For the text-containing cell, return its midpoint in (x, y) coordinate format. 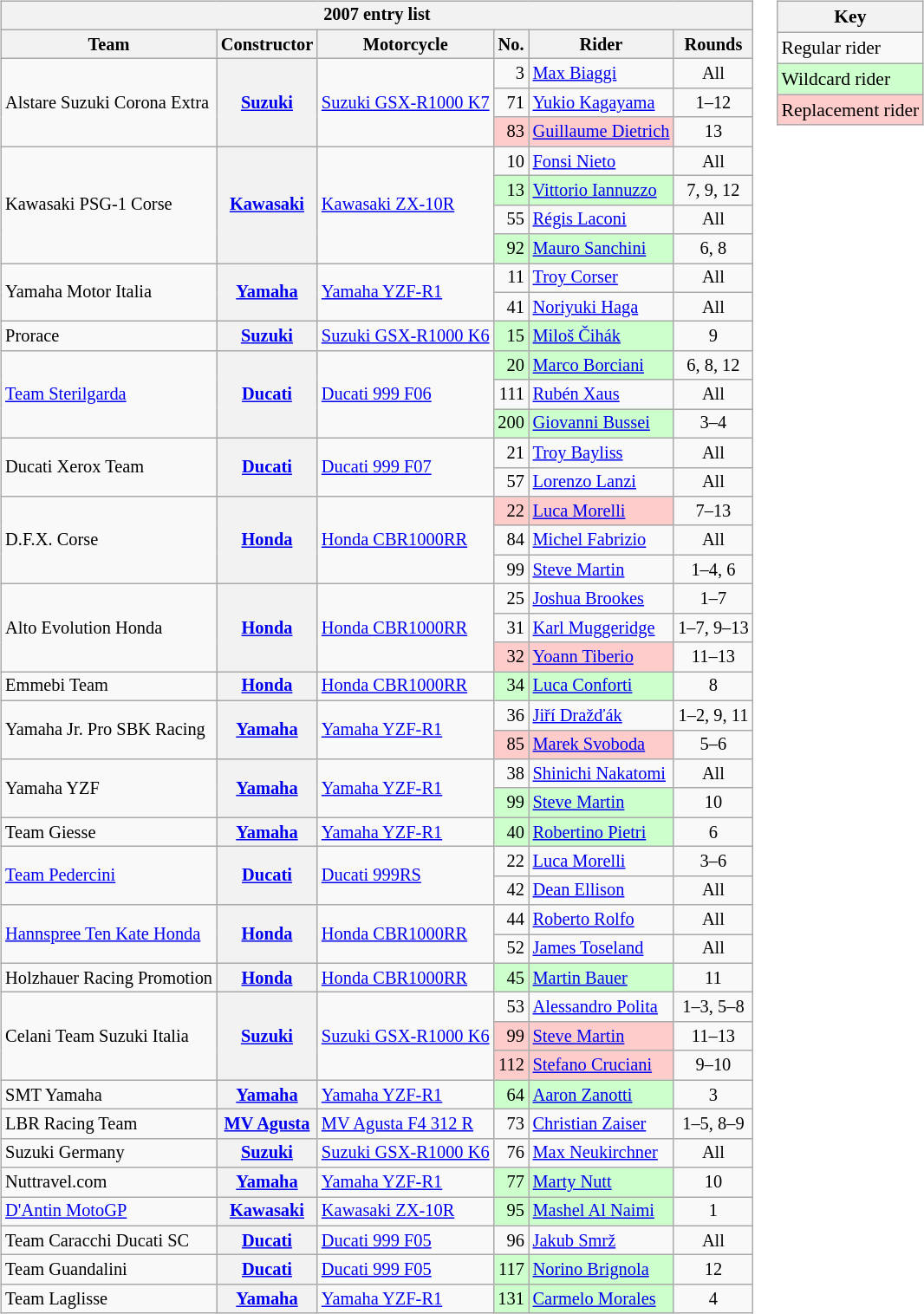
MV Agusta F4 312 R (406, 1124)
45 (511, 978)
Alto Evolution Honda (109, 628)
Marco Borciani (602, 366)
Aaron Zanotti (602, 1095)
36 (511, 715)
4 (713, 1299)
Robertino Pietri (602, 832)
Yoann Tiberio (602, 657)
Mauro Sanchini (602, 249)
3–4 (713, 424)
95 (511, 1212)
Rubén Xaus (602, 394)
1 (713, 1212)
Hannspree Ten Kate Honda (109, 934)
Ducati 999RS (406, 875)
Yamaha Jr. Pro SBK Racing (109, 730)
Rider (602, 44)
111 (511, 394)
1–3, 5–8 (713, 1007)
Vittorio Iannuzzo (602, 191)
Motorcycle (406, 44)
Ducati Xerox Team (109, 466)
Roberto Rolfo (602, 920)
1–12 (713, 103)
No. (511, 44)
85 (511, 745)
1–7, 9–13 (713, 628)
41 (511, 307)
Noriyuki Haga (602, 307)
Regular rider (849, 48)
112 (511, 1065)
LBR Racing Team (109, 1124)
15 (511, 336)
200 (511, 424)
73 (511, 1124)
Suzuki Germany (109, 1153)
Prorace (109, 336)
Alessandro Polita (602, 1007)
Alstare Suzuki Corona Extra (109, 102)
Max Biaggi (602, 74)
Shinichi Nakatomi (602, 774)
Mashel Al Naimi (602, 1212)
76 (511, 1153)
D.F.X. Corse (109, 541)
Team (109, 44)
Luca Conforti (602, 686)
Troy Corser (602, 278)
Rounds (713, 44)
Team Sterilgarda (109, 395)
1–2, 9, 11 (713, 715)
Replacement rider (849, 110)
83 (511, 132)
9–10 (713, 1065)
2007 entry list (376, 16)
Constructor (267, 44)
Marek Svoboda (602, 745)
Team Caracchi Ducati SC (109, 1240)
Team Guandalini (109, 1270)
Holzhauer Racing Promotion (109, 978)
Max Neukirchner (602, 1153)
Stefano Cruciani (602, 1065)
Marty Nutt (602, 1182)
Jiří Dražďák (602, 715)
Emmebi Team (109, 686)
5–6 (713, 745)
Miloš Čihák (602, 336)
34 (511, 686)
6 (713, 832)
117 (511, 1270)
7–13 (713, 511)
MV Agusta (267, 1124)
Norino Brignola (602, 1270)
Karl Muggeridge (602, 628)
71 (511, 103)
Team Pedercini (109, 875)
Team Laglisse (109, 1299)
3–6 (713, 862)
Suzuki GSX-R1000 K7 (406, 102)
131 (511, 1299)
12 (713, 1270)
31 (511, 628)
Lorenzo Lanzi (602, 482)
Key (849, 17)
6, 8, 12 (713, 366)
Christian Zaiser (602, 1124)
Guillaume Dietrich (602, 132)
1–7 (713, 599)
Carmelo Morales (602, 1299)
77 (511, 1182)
Dean Ellison (602, 890)
James Toseland (602, 949)
Yamaha Motor Italia (109, 293)
Ducati 999 F06 (406, 395)
1–4, 6 (713, 569)
Joshua Brookes (602, 599)
8 (713, 686)
Team Giesse (109, 832)
1–5, 8–9 (713, 1124)
Yukio Kagayama (602, 103)
7, 9, 12 (713, 191)
64 (511, 1095)
Nuttravel.com (109, 1182)
Giovanni Bussei (602, 424)
Martin Bauer (602, 978)
Michel Fabrizio (602, 540)
Celani Team Suzuki Italia (109, 1037)
Fonsi Nieto (602, 161)
21 (511, 452)
Jakub Smrž (602, 1240)
Wildcard rider (849, 79)
38 (511, 774)
40 (511, 832)
32 (511, 657)
SMT Yamaha (109, 1095)
Kawasaki PSG-1 Corse (109, 205)
57 (511, 482)
6, 8 (713, 249)
55 (511, 219)
Ducati 999 F07 (406, 466)
44 (511, 920)
25 (511, 599)
96 (511, 1240)
92 (511, 249)
Régis Laconi (602, 219)
Yamaha YZF (109, 789)
20 (511, 366)
84 (511, 540)
53 (511, 1007)
Troy Bayliss (602, 452)
42 (511, 890)
9 (713, 336)
D'Antin MotoGP (109, 1212)
52 (511, 949)
